Locate the cell with the specified text and output its [X, Y] center coordinate. 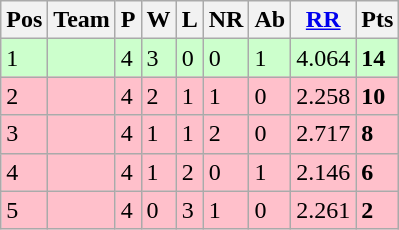
Pts [378, 20]
14 [378, 58]
P [128, 20]
2.146 [324, 172]
W [158, 20]
L [190, 20]
2.261 [324, 210]
NR [226, 20]
4.064 [324, 58]
2.717 [324, 134]
8 [378, 134]
10 [378, 96]
RR [324, 20]
2.258 [324, 96]
Ab [270, 20]
5 [24, 210]
Pos [24, 20]
Team [82, 20]
6 [378, 172]
